Capture the cell that displays the provided text and extract its [x, y] central coordinate. 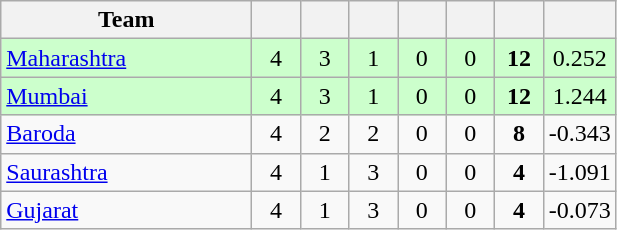
Team [126, 20]
-0.073 [580, 210]
-0.343 [580, 134]
0.252 [580, 58]
Gujarat [126, 210]
Mumbai [126, 96]
Saurashtra [126, 172]
Baroda [126, 134]
-1.091 [580, 172]
1.244 [580, 96]
Maharashtra [126, 58]
8 [520, 134]
